Provide the (X, Y) coordinate of the cell's center where the given text is located.  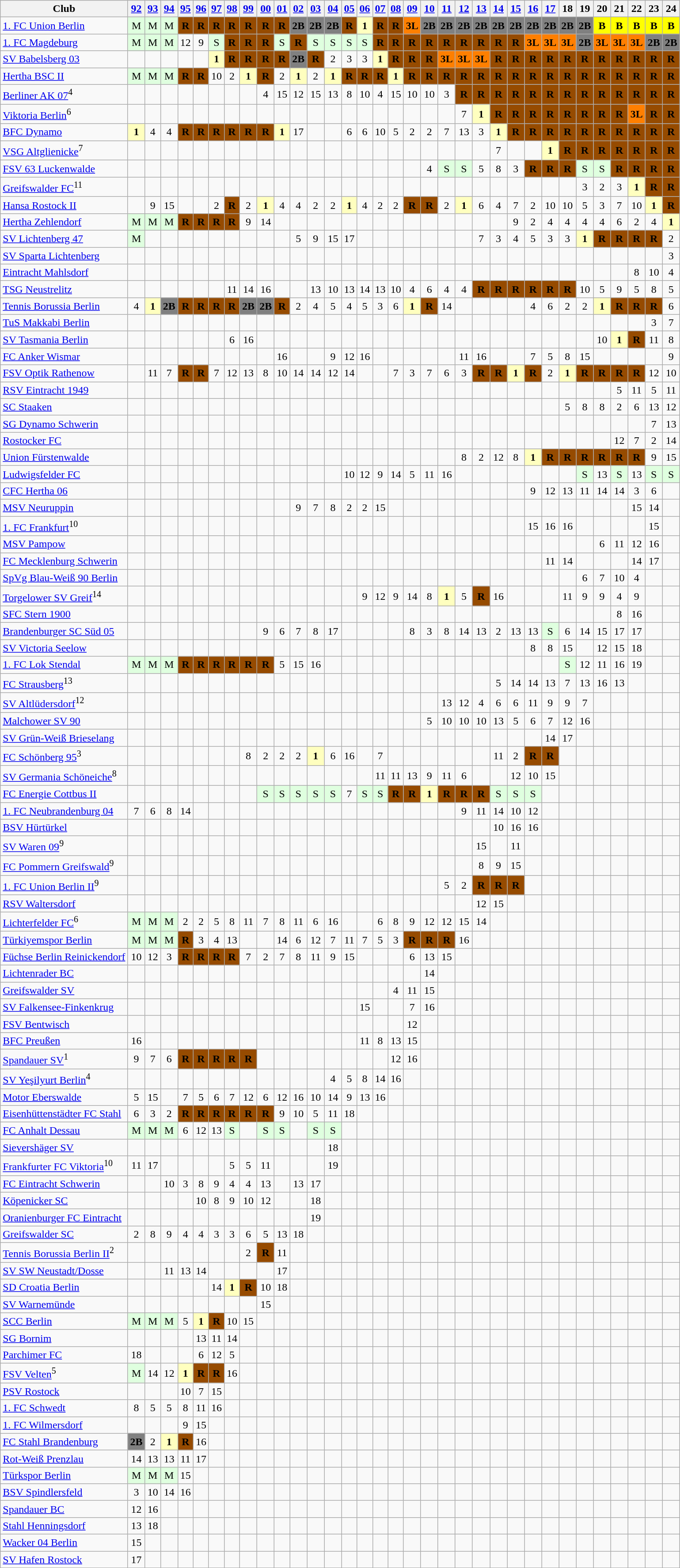
93 (153, 9)
FC Mecklenburg Schwerin (64, 561)
Brandenburger SC Süd 05 (64, 631)
SG Bornim (64, 1338)
SV Hafen Rostock (64, 1560)
1. FC Neubrandenburg 04 (64, 811)
06 (365, 9)
SC Staaken (64, 407)
1. FC Wilmersdorf (64, 1425)
FC Schönberg 953 (64, 756)
MSV Pampow (64, 544)
Rot-Weiß Prenzlau (64, 1458)
1. FC Schwedt (64, 1408)
Torgelower SV Greif14 (64, 596)
SD Croatia Berlin (64, 1288)
MSV Neuruppin (64, 508)
Wacker 04 Berlin (64, 1543)
Tennis Borussia Berlin (64, 306)
Greifswalder SV (64, 990)
Eisenhüttenstädter FC Stahl (64, 1114)
SCC Berlin (64, 1321)
1. FC Frankfurt10 (64, 526)
VSG Altglienicke7 (64, 150)
SV SW Neustadt/Dosse (64, 1271)
20 (602, 9)
05 (349, 9)
Berliner AK 074 (64, 95)
08 (396, 9)
SpVg Blau-Weiß 90 Berlin (64, 578)
Greifswalder SC (64, 1234)
Rostocker FC (64, 440)
01 (282, 9)
Spandauer BC (64, 1509)
FC Eintracht Schwerin (64, 1184)
98 (232, 9)
23 (654, 9)
Eintracht Mahlsdorf (64, 273)
Lichterfelder FC6 (64, 921)
CFC Hertha 06 (64, 491)
Hertha BSC II (64, 76)
92 (136, 9)
Club (64, 9)
Frankfurter FC Viktoria10 (64, 1166)
SV Sparta Lichtenberg (64, 256)
1. FC Union Berlin (64, 26)
Greifswalder FC11 (64, 187)
FC Anker Wismar (64, 356)
Motor Eberswalde (64, 1097)
99 (248, 9)
Lichtenrader BC (64, 973)
Ludwigsfelder FC (64, 474)
Türkspor Berlin (64, 1475)
96 (201, 9)
FC Energie Cottbus II (64, 794)
RSV Eintracht 1949 (64, 390)
SG Dynamo Schwerin (64, 424)
FSV Velten5 (64, 1373)
SV Falkensee-Finkenkrug (64, 1007)
1. FC Lok Stendal (64, 665)
Sievershäger SV (64, 1148)
SV Lichtenberg 47 (64, 239)
SV Grün-Weiß Brieselang (64, 738)
SV Altlüdersdorf12 (64, 703)
Malchower SV 90 (64, 721)
Parchimer FC (64, 1355)
Tennis Borussia Berlin II2 (64, 1253)
SV Tasmania Berlin (64, 340)
BFC Preußen (64, 1041)
Hertha Zehlendorf (64, 222)
FC Strausberg13 (64, 683)
FSV Optik Rathenow (64, 373)
94 (169, 9)
Spandauer SV1 (64, 1059)
SV Germania Schöneiche8 (64, 776)
00 (266, 9)
24 (671, 9)
FSV 63 Luckenwalde (64, 169)
FC Stahl Brandenburg (64, 1442)
BFC Dynamo (64, 132)
FSV Bentwisch (64, 1024)
03 (315, 9)
1. FC Magdeburg (64, 42)
Füchse Berlin Reinickendorf (64, 957)
Oranienburger FC Eintracht (64, 1217)
Türkiyemspor Berlin (64, 940)
SFC Stern 1900 (64, 614)
SV Waren 099 (64, 846)
PSV Rostock (64, 1391)
09 (412, 9)
Köpenicker SC (64, 1201)
07 (380, 9)
TuS Makkabi Berlin (64, 323)
SV Warnemünde (64, 1304)
22 (636, 9)
SV Yeşilyurt Berlin4 (64, 1079)
BSV Hürtürkel (64, 828)
95 (186, 9)
02 (299, 9)
BSV Spindlersfeld (64, 1492)
Stahl Henningsdorf (64, 1526)
Hansa Rostock II (64, 205)
Union Fürstenwalde (64, 457)
21 (619, 9)
RSV Waltersdorf (64, 903)
04 (333, 9)
Viktoria Berlin6 (64, 114)
SV Victoria Seelow (64, 648)
FC Pommern Greifswald9 (64, 866)
SV Babelsberg 03 (64, 59)
1. FC Union Berlin II9 (64, 885)
TSG Neustrelitz (64, 289)
FC Anhalt Dessau (64, 1131)
97 (217, 9)
